For the text-containing cell, return its midpoint in [x, y] coordinate format. 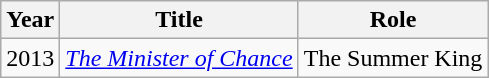
Role [393, 20]
The Summer King [393, 58]
Year [30, 20]
The Minister of Chance [179, 58]
Title [179, 20]
2013 [30, 58]
